Return the (x, y) coordinate for the center point of the cell that contains the specified text.  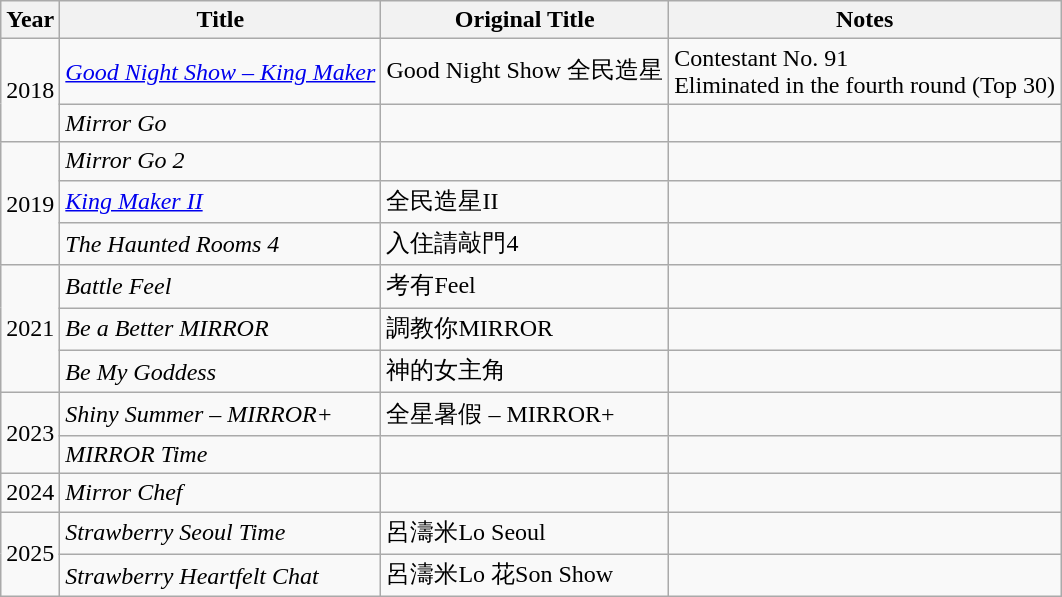
2025 (30, 554)
全民造星II (525, 202)
Strawberry Seoul Time (220, 534)
考有Feel (525, 286)
全星暑假 – MIRROR+ (525, 414)
Good Night Show – King Maker (220, 72)
Be My Goddess (220, 372)
Be a Better MIRROR (220, 330)
2023 (30, 434)
Battle Feel (220, 286)
調教你MIRROR (525, 330)
Title (220, 20)
King Maker II (220, 202)
Strawberry Heartfelt Chat (220, 576)
入住請敲門4 (525, 244)
Mirror Go 2 (220, 161)
2021 (30, 329)
2024 (30, 492)
The Haunted Rooms 4 (220, 244)
Good Night Show 全民造星 (525, 72)
Notes (865, 20)
Mirror Go (220, 123)
Contestant No. 91Eliminated in the fourth round (Top 30) (865, 72)
2018 (30, 90)
呂濤米Lo Seoul (525, 534)
Year (30, 20)
Mirror Chef (220, 492)
Shiny Summer – MIRROR+ (220, 414)
呂濤米Lo 花Son Show (525, 576)
神的女主角 (525, 372)
Original Title (525, 20)
MIRROR Time (220, 454)
2019 (30, 204)
